Extract the [x, y] coordinate from the center of the cell holding the provided text.  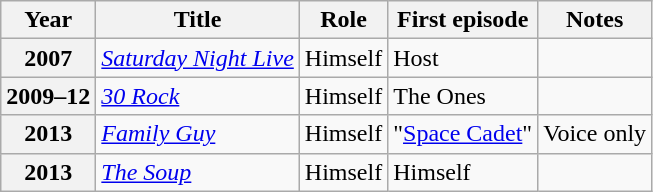
Role [343, 20]
"Space Cadet" [463, 134]
Saturday Night Live [198, 58]
Title [198, 20]
Voice only [595, 134]
2007 [48, 58]
Year [48, 20]
The Soup [198, 172]
Family Guy [198, 134]
The Ones [463, 96]
First episode [463, 20]
30 Rock [198, 96]
Notes [595, 20]
2009–12 [48, 96]
Host [463, 58]
